From the cell containing the given text, extract its center point as [x, y] coordinate. 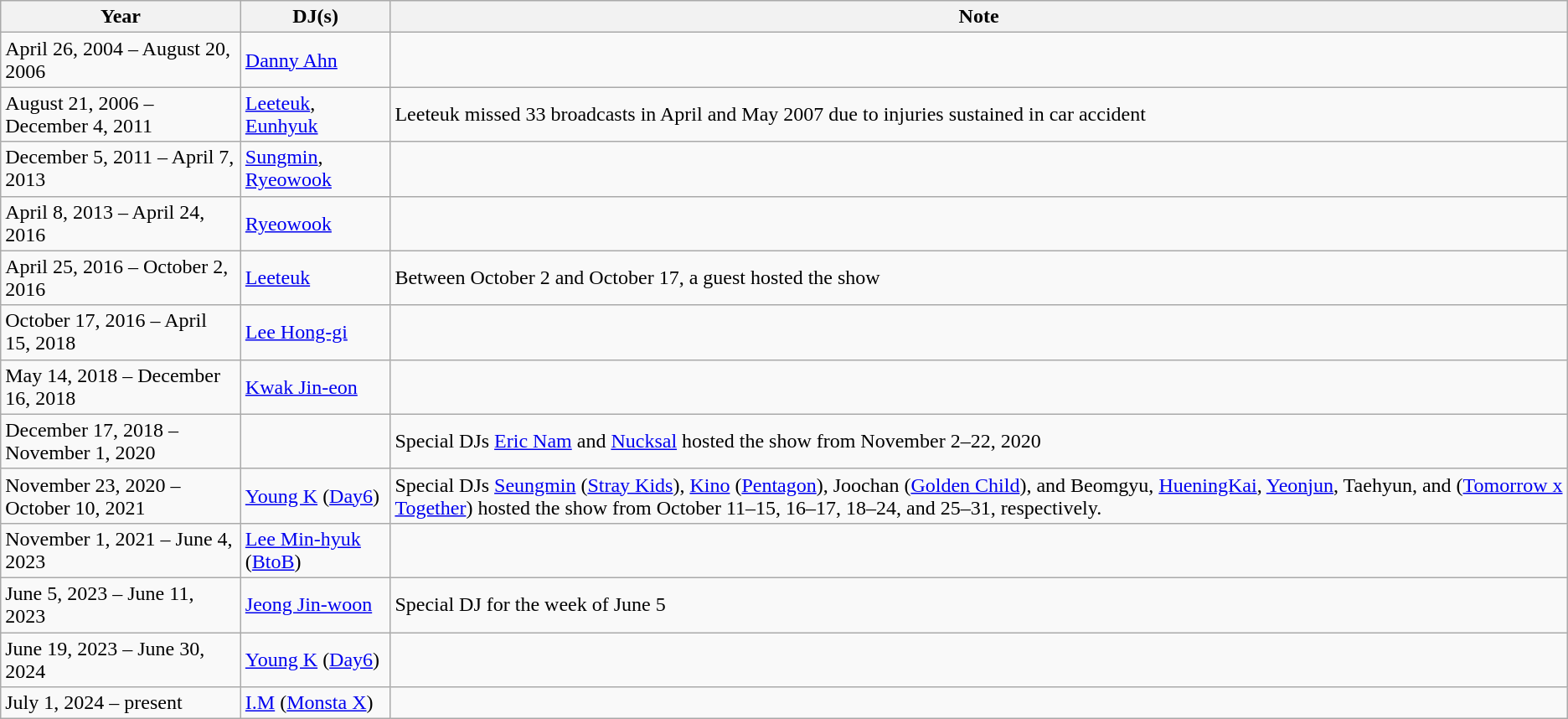
Note [978, 17]
Special DJs Eric Nam and Nucksal hosted the show from November 2–22, 2020 [978, 441]
October 17, 2016 – April 15, 2018 [121, 332]
Special DJ for the week of June 5 [978, 605]
April 26, 2004 – August 20, 2006 [121, 60]
April 25, 2016 – October 2, 2016 [121, 278]
Ryeowook [315, 223]
DJ(s) [315, 17]
Leeteuk, Eunhyuk [315, 114]
Kwak Jin-eon [315, 387]
May 14, 2018 – December 16, 2018 [121, 387]
April 8, 2013 – April 24, 2016 [121, 223]
June 5, 2023 – June 11, 2023 [121, 605]
Leeteuk [315, 278]
June 19, 2023 – June 30, 2024 [121, 659]
I.M (Monsta X) [315, 703]
December 5, 2011 – April 7, 2013 [121, 169]
Leeteuk missed 33 broadcasts in April and May 2007 due to injuries sustained in car accident [978, 114]
November 23, 2020 – October 10, 2021 [121, 496]
Lee Min-hyuk (BtoB) [315, 550]
Jeong Jin-woon [315, 605]
August 21, 2006 – December 4, 2011 [121, 114]
Danny Ahn [315, 60]
December 17, 2018 – November 1, 2020 [121, 441]
Between October 2 and October 17, a guest hosted the show [978, 278]
Year [121, 17]
July 1, 2024 – present [121, 703]
November 1, 2021 – June 4, 2023 [121, 550]
Lee Hong-gi [315, 332]
Sungmin, Ryeowook [315, 169]
